Locate the cell with the specified text and output its (x, y) center coordinate. 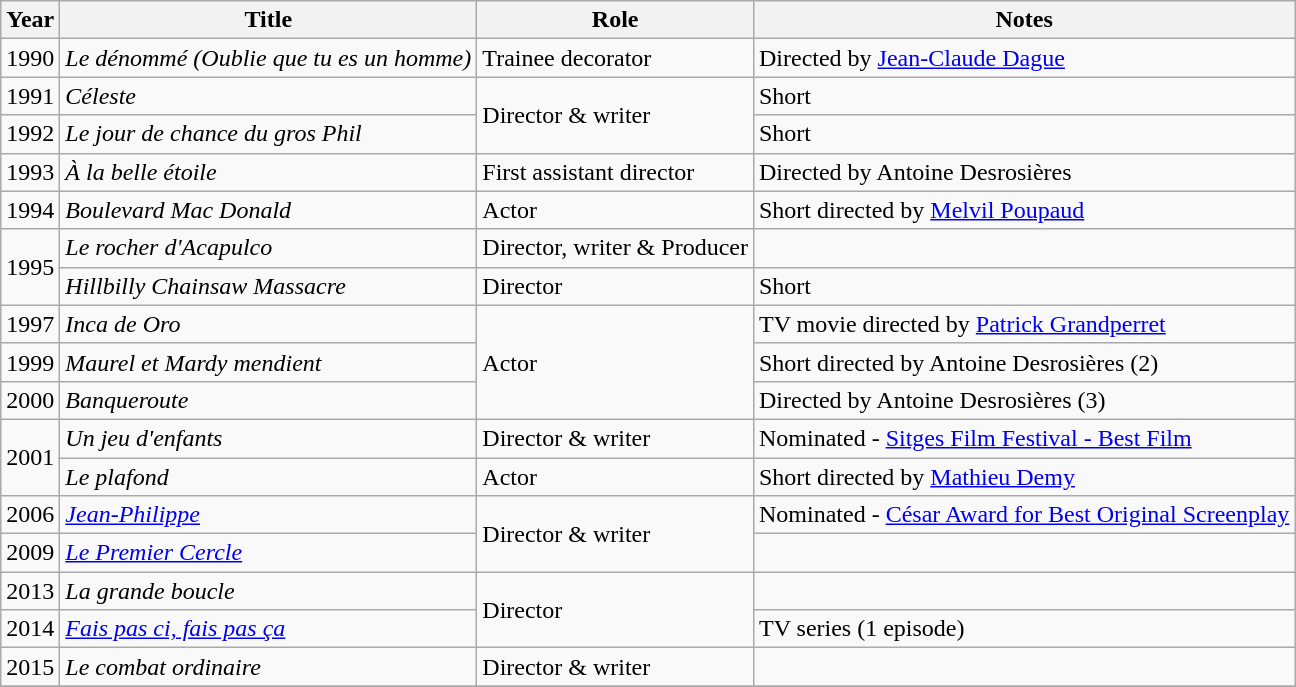
Short directed by Antoine Desrosières (2) (1024, 362)
Boulevard Mac Donald (268, 210)
Nominated - César Award for Best Original Screenplay (1024, 515)
Le rocher d'Acapulco (268, 248)
Short directed by Mathieu Demy (1024, 477)
Fais pas ci, fais pas ça (268, 629)
TV movie directed by Patrick Grandperret (1024, 324)
Le jour de chance du gros Phil (268, 134)
Directed by Antoine Desrosières (1024, 172)
Directed by Jean-Claude Dague (1024, 58)
Le combat ordinaire (268, 667)
À la belle étoile (268, 172)
2006 (30, 515)
1993 (30, 172)
Le Premier Cercle (268, 553)
1992 (30, 134)
2001 (30, 457)
Role (616, 20)
Directed by Antoine Desrosières (3) (1024, 400)
1994 (30, 210)
1999 (30, 362)
Le dénommé (Oublie que tu es un homme) (268, 58)
Le plafond (268, 477)
Director, writer & Producer (616, 248)
2013 (30, 591)
Trainee decorator (616, 58)
Jean-Philippe (268, 515)
1995 (30, 267)
TV series (1 episode) (1024, 629)
1990 (30, 58)
Céleste (268, 96)
First assistant director (616, 172)
Inca de Oro (268, 324)
Title (268, 20)
2014 (30, 629)
Nominated - Sitges Film Festival - Best Film (1024, 438)
Maurel et Mardy mendient (268, 362)
2000 (30, 400)
Hillbilly Chainsaw Massacre (268, 286)
Banqueroute (268, 400)
Notes (1024, 20)
Year (30, 20)
1991 (30, 96)
Un jeu d'enfants (268, 438)
2015 (30, 667)
1997 (30, 324)
Short directed by Melvil Poupaud (1024, 210)
La grande boucle (268, 591)
2009 (30, 553)
